Locate the cell with the specified text and output its (X, Y) center coordinate. 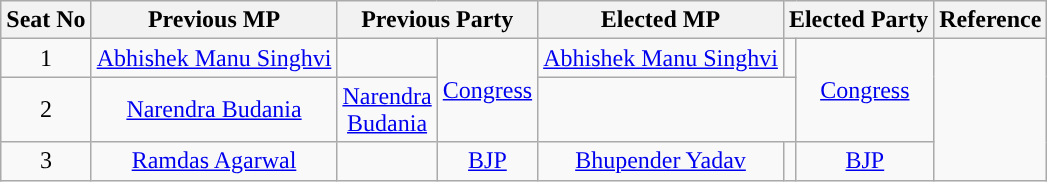
3 (46, 161)
Elected Party (858, 20)
Reference (990, 20)
Previous MP (214, 20)
2 (46, 110)
Ramdas Agarwal (214, 161)
Elected MP (661, 20)
Seat No (46, 20)
1 (46, 58)
Bhupender Yadav (661, 161)
Previous Party (438, 20)
